For the text-containing cell, return its midpoint in [X, Y] coordinate format. 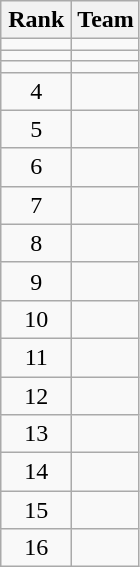
16 [36, 548]
Rank [36, 20]
5 [36, 129]
6 [36, 167]
14 [36, 472]
8 [36, 243]
4 [36, 91]
Team [106, 20]
13 [36, 434]
7 [36, 205]
12 [36, 395]
11 [36, 357]
15 [36, 510]
10 [36, 319]
9 [36, 281]
